Return [X, Y] of the center of cell containing provided text 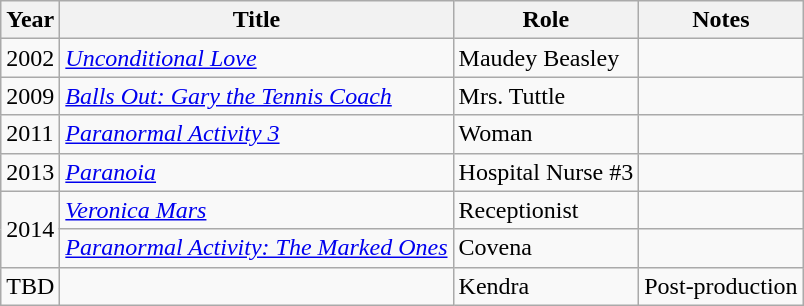
Maudey Beasley [546, 58]
Receptionist [546, 210]
Paranormal Activity: The Marked Ones [256, 248]
2011 [30, 134]
Post-production [721, 286]
2009 [30, 96]
2014 [30, 229]
TBD [30, 286]
Mrs. Tuttle [546, 96]
Hospital Nurse #3 [546, 172]
Unconditional Love [256, 58]
2002 [30, 58]
Paranormal Activity 3 [256, 134]
Kendra [546, 286]
Year [30, 20]
Woman [546, 134]
Title [256, 20]
Paranoia [256, 172]
Role [546, 20]
2013 [30, 172]
Veronica Mars [256, 210]
Covena [546, 248]
Notes [721, 20]
Balls Out: Gary the Tennis Coach [256, 96]
